Extract the (x, y) coordinate from the center of the cell holding the provided text.  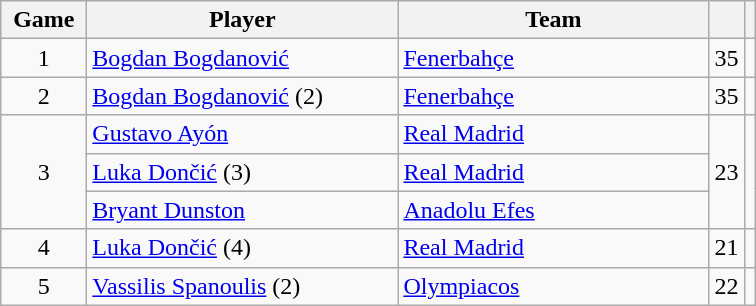
Vassilis Spanoulis (2) (242, 286)
22 (726, 286)
Team (554, 20)
Anadolu Efes (554, 210)
4 (44, 248)
5 (44, 286)
Bogdan Bogdanović (242, 58)
Player (242, 20)
3 (44, 172)
2 (44, 96)
Luka Dončić (4) (242, 248)
Olympiacos (554, 286)
Bryant Dunston (242, 210)
Gustavo Ayón (242, 134)
Bogdan Bogdanović (2) (242, 96)
1 (44, 58)
Game (44, 20)
21 (726, 248)
Luka Dončić (3) (242, 172)
23 (726, 172)
